From the cell containing the given text, extract its center point as (X, Y) coordinate. 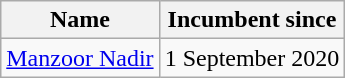
Incumbent since (252, 20)
Manzoor Nadir (80, 58)
1 September 2020 (252, 58)
Name (80, 20)
